Return [x, y] of the center of cell containing provided text 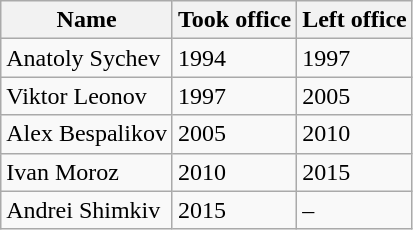
Took office [234, 20]
Andrei Shimkiv [87, 210]
Left office [355, 20]
Ivan Moroz [87, 172]
Viktor Leonov [87, 96]
– [355, 210]
1994 [234, 58]
Anatoly Sychev [87, 58]
Name [87, 20]
Alex Bespalikov [87, 134]
